For the text-containing cell, return its midpoint in (X, Y) coordinate format. 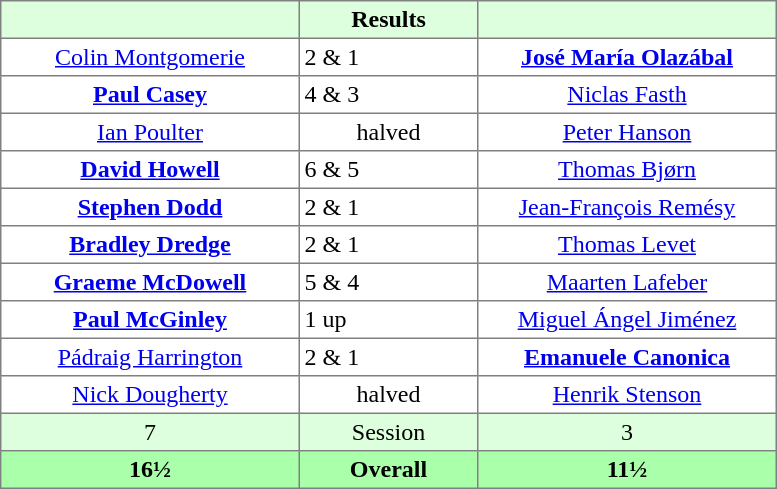
Session (388, 432)
3 (627, 432)
Nick Dougherty (150, 395)
Pádraig Harrington (150, 357)
7 (150, 432)
Thomas Levet (627, 245)
Peter Hanson (627, 132)
Thomas Bjørn (627, 170)
Paul Casey (150, 95)
José María Olazábal (627, 57)
11½ (627, 470)
Jean-François Remésy (627, 207)
Emanuele Canonica (627, 357)
6 & 5 (388, 170)
16½ (150, 470)
Ian Poulter (150, 132)
Maarten Lafeber (627, 282)
Overall (388, 470)
Henrik Stenson (627, 395)
Graeme McDowell (150, 282)
Paul McGinley (150, 320)
1 up (388, 320)
5 & 4 (388, 282)
Bradley Dredge (150, 245)
Colin Montgomerie (150, 57)
Stephen Dodd (150, 207)
Miguel Ángel Jiménez (627, 320)
4 & 3 (388, 95)
Niclas Fasth (627, 95)
David Howell (150, 170)
Results (388, 20)
